Capture the cell that displays the provided text and extract its [X, Y] central coordinate. 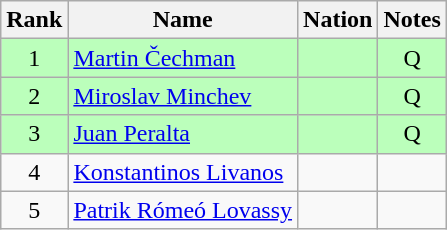
Martin Čechman [183, 58]
Miroslav Minchev [183, 96]
Nation [338, 20]
Name [183, 20]
Patrik Rómeó Lovassy [183, 210]
Rank [34, 20]
2 [34, 96]
3 [34, 134]
Notes [412, 20]
1 [34, 58]
5 [34, 210]
Konstantinos Livanos [183, 172]
Juan Peralta [183, 134]
4 [34, 172]
